Detect which cell encompasses the target text, then output its [X, Y] center coordinate. 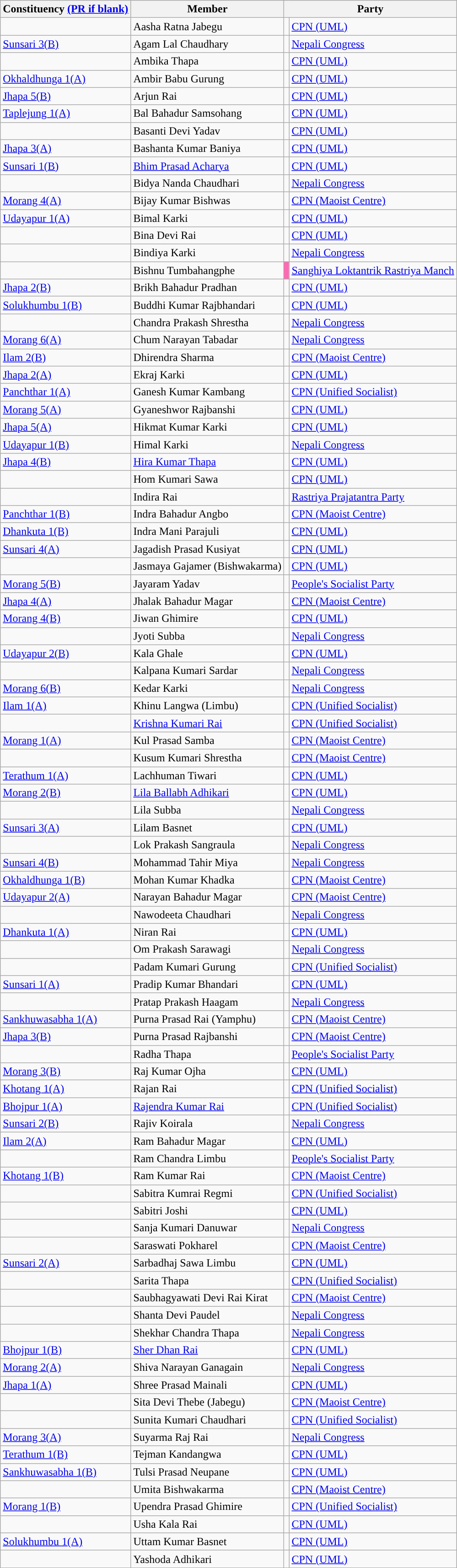
Purna Prasad Rajbanshi [208, 1036]
Dhankuta 1(A) [66, 932]
Hikmat Kumar Karki [208, 427]
Terathum 1(A) [66, 776]
Tejman Kandangwa [208, 1455]
Jhapa 4(A) [66, 601]
Indra Bahadur Angbo [208, 514]
Jagadish Prasad Kusiyat [208, 549]
Niran Rai [208, 932]
Ram Chandra Limbu [208, 1158]
Member [208, 9]
Morang 1(A) [66, 740]
Bijay Kumar Bishwas [208, 200]
Sunsari 1(A) [66, 984]
Mohan Kumar Khadka [208, 880]
Hira Kumar Thapa [208, 462]
Jayaram Yadav [208, 584]
Rajiv Koirala [208, 1124]
Bidya Nanda Chaudhari [208, 183]
Sabitra Kumrai Regmi [208, 1193]
Khotang 1(B) [66, 1176]
Umita Bishwakarma [208, 1489]
Bindiya Karki [208, 253]
Morang 3(A) [66, 1437]
Solukhumbu 1(A) [66, 1541]
Kul Prasad Samba [208, 740]
Chum Narayan Tabadar [208, 340]
Arjun Rai [208, 96]
Ganesh Kumar Kambang [208, 392]
Dhankuta 1(B) [66, 532]
Padam Kumari Gurung [208, 967]
Party [371, 9]
Bashanta Kumar Baniya [208, 148]
Rastriya Prajatantra Party [373, 496]
Pradip Kumar Bhandari [208, 984]
Saraswati Pokharel [208, 1245]
Bal Bahadur Samsohang [208, 113]
Sunsari 1(B) [66, 166]
Sanghiya Loktantrik Rastriya Manch [373, 270]
Ilam 2(B) [66, 357]
Sankhuwasabha 1(A) [66, 1019]
Bhojpur 1(A) [66, 1106]
Upendra Prasad Ghimire [208, 1507]
Rajan Rai [208, 1089]
Jiwan Ghimire [208, 619]
Saubhagyawati Devi Rai Kirat [208, 1298]
Sita Devi Thebe (Jabegu) [208, 1402]
Kala Ghale [208, 653]
Okhaldhunga 1(B) [66, 880]
Lila Ballabh Adhikari [208, 793]
Shree Prasad Mainali [208, 1385]
Jhapa 5(A) [66, 427]
Hom Kumari Sawa [208, 479]
Jhapa 5(B) [66, 96]
Shiva Narayan Ganagain [208, 1368]
Agam Lal Chaudhary [208, 44]
Raj Kumar Ojha [208, 1072]
Sarbadhaj Sawa Limbu [208, 1263]
Morang 5(B) [66, 584]
Jhalak Bahadur Magar [208, 601]
Morang 3(B) [66, 1072]
Udayapur 2(A) [66, 897]
Sanja Kumari Danuwar [208, 1228]
Jhapa 2(B) [66, 288]
Kedar Karki [208, 688]
Tulsi Prasad Neupane [208, 1472]
Udayapur 2(B) [66, 653]
Morang 4(A) [66, 200]
Om Prakash Sarawagi [208, 949]
Rajendra Kumar Rai [208, 1106]
Jasmaya Gajamer (Bishwakarma) [208, 566]
Ilam 2(A) [66, 1141]
Sunsari 2(A) [66, 1263]
Sher Dhan Rai [208, 1350]
Taplejung 1(A) [66, 113]
Lilam Basnet [208, 828]
Sankhuwasabha 1(B) [66, 1472]
Brikh Bahadur Pradhan [208, 288]
Sunsari 3(A) [66, 828]
Indira Rai [208, 496]
Kalpana Kumari Sardar [208, 671]
Krishna Kumari Rai [208, 723]
Solukhumbu 1(B) [66, 305]
Usha Kala Rai [208, 1524]
Jhapa 3(A) [66, 148]
Ambir Babu Gurung [208, 79]
Sunsari 4(A) [66, 549]
Suyarma Raj Rai [208, 1437]
Lok Prakash Sangraula [208, 845]
Lachhuman Tiwari [208, 776]
Udayapur 1(A) [66, 218]
Morang 1(B) [66, 1507]
Sunsari 2(B) [66, 1124]
Mohammad Tahir Miya [208, 862]
Buddhi Kumar Rajbhandari [208, 305]
Sarita Thapa [208, 1280]
Dhirendra Sharma [208, 357]
Basanti Devi Yadav [208, 131]
Ram Bahadur Magar [208, 1141]
Sunsari 4(B) [66, 862]
Bina Devi Rai [208, 236]
Kusum Kumari Shrestha [208, 758]
Okhaldhunga 1(A) [66, 79]
Terathum 1(B) [66, 1455]
Jyoti Subba [208, 636]
Aasha Ratna Jabegu [208, 27]
Purna Prasad Rai (Yamphu) [208, 1019]
Narayan Bahadur Magar [208, 897]
Morang 4(B) [66, 619]
Nawodeeta Chaudhari [208, 915]
Morang 6(B) [66, 688]
Bhojpur 1(B) [66, 1350]
Pratap Prakash Haagam [208, 1002]
Constituency (PR if blank) [66, 9]
Radha Thapa [208, 1054]
Ilam 1(A) [66, 706]
Shekhar Chandra Thapa [208, 1333]
Indra Mani Parajuli [208, 532]
Jhapa 1(A) [66, 1385]
Bhim Prasad Acharya [208, 166]
Jhapa 3(B) [66, 1036]
Shanta Devi Paudel [208, 1315]
Sabitri Joshi [208, 1211]
Panchthar 1(B) [66, 514]
Bimal Karki [208, 218]
Ekraj Karki [208, 375]
Ambika Thapa [208, 61]
Morang 2(A) [66, 1368]
Khotang 1(A) [66, 1089]
Sunita Kumari Chaudhari [208, 1420]
Panchthar 1(A) [66, 392]
Ram Kumar Rai [208, 1176]
Gyaneshwor Rajbanshi [208, 410]
Jhapa 2(A) [66, 375]
Morang 2(B) [66, 793]
Lila Subba [208, 810]
Bishnu Tumbahangphe [208, 270]
Khinu Langwa (Limbu) [208, 706]
Himal Karki [208, 444]
Uttam Kumar Basnet [208, 1541]
Yashoda Adhikari [208, 1559]
Sunsari 3(B) [66, 44]
Jhapa 4(B) [66, 462]
Chandra Prakash Shrestha [208, 323]
Morang 5(A) [66, 410]
Udayapur 1(B) [66, 444]
Morang 6(A) [66, 340]
